Locate the cell with the specified text and output its [X, Y] center coordinate. 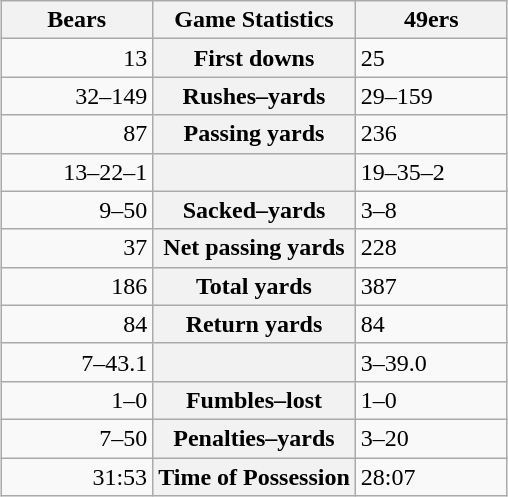
Fumbles–lost [254, 400]
Bears [77, 20]
19–35–2 [431, 172]
Return yards [254, 324]
Passing yards [254, 134]
31:53 [77, 477]
29–159 [431, 96]
Sacked–yards [254, 210]
25 [431, 58]
37 [77, 248]
236 [431, 134]
Net passing yards [254, 248]
49ers [431, 20]
7–43.1 [77, 362]
32–149 [77, 96]
Total yards [254, 286]
Game Statistics [254, 20]
Rushes–yards [254, 96]
13–22–1 [77, 172]
3–8 [431, 210]
28:07 [431, 477]
3–39.0 [431, 362]
186 [77, 286]
Time of Possession [254, 477]
228 [431, 248]
387 [431, 286]
3–20 [431, 438]
9–50 [77, 210]
87 [77, 134]
7–50 [77, 438]
Penalties–yards [254, 438]
First downs [254, 58]
13 [77, 58]
